Return the [X, Y] coordinate for the center point of the cell that contains the specified text.  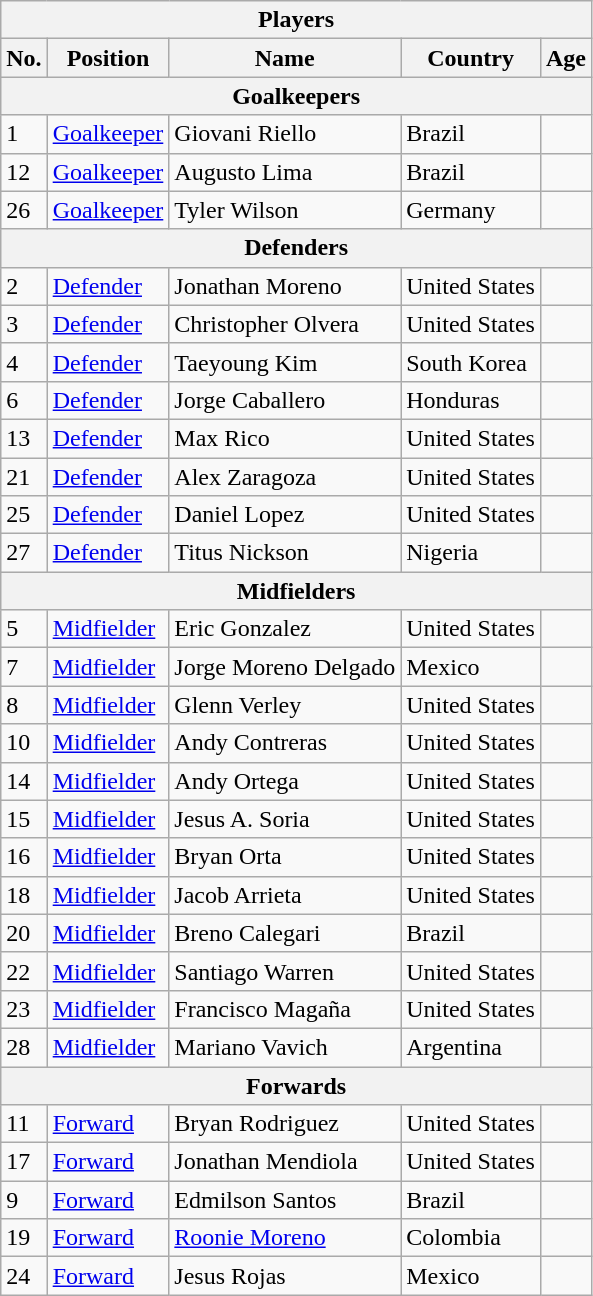
Position [108, 58]
3 [24, 324]
9 [24, 1200]
Edmilson Santos [285, 1200]
Jonathan Mendiola [285, 1162]
Age [566, 58]
Francisco Magaña [285, 1009]
South Korea [471, 362]
Alex Zaragoza [285, 477]
Andy Contreras [285, 743]
Nigeria [471, 553]
Glenn Verley [285, 705]
Jonathan Moreno [285, 286]
Christopher Olvera [285, 324]
4 [24, 362]
Defenders [296, 248]
Bryan Orta [285, 857]
Germany [471, 210]
Jorge Caballero [285, 400]
Forwards [296, 1085]
Argentina [471, 1047]
Bryan Rodriguez [285, 1124]
28 [24, 1047]
6 [24, 400]
Mariano Vavich [285, 1047]
15 [24, 819]
17 [24, 1162]
8 [24, 705]
5 [24, 629]
13 [24, 438]
Goalkeepers [296, 96]
25 [24, 515]
No. [24, 58]
Titus Nickson [285, 553]
Players [296, 20]
23 [24, 1009]
Jacob Arrieta [285, 895]
Andy Ortega [285, 781]
22 [24, 971]
16 [24, 857]
Name [285, 58]
20 [24, 933]
1 [24, 134]
24 [24, 1276]
Daniel Lopez [285, 515]
19 [24, 1238]
Roonie Moreno [285, 1238]
Jesus Rojas [285, 1276]
Max Rico [285, 438]
Jorge Moreno Delgado [285, 667]
Jesus A. Soria [285, 819]
Santiago Warren [285, 971]
12 [24, 172]
11 [24, 1124]
Honduras [471, 400]
Eric Gonzalez [285, 629]
Midfielders [296, 591]
7 [24, 667]
14 [24, 781]
27 [24, 553]
2 [24, 286]
26 [24, 210]
Colombia [471, 1238]
Tyler Wilson [285, 210]
Augusto Lima [285, 172]
10 [24, 743]
18 [24, 895]
21 [24, 477]
Taeyoung Kim [285, 362]
Breno Calegari [285, 933]
Country [471, 58]
Giovani Riello [285, 134]
